Identify which cell holds the provided text, then report its (X, Y) central coordinate. 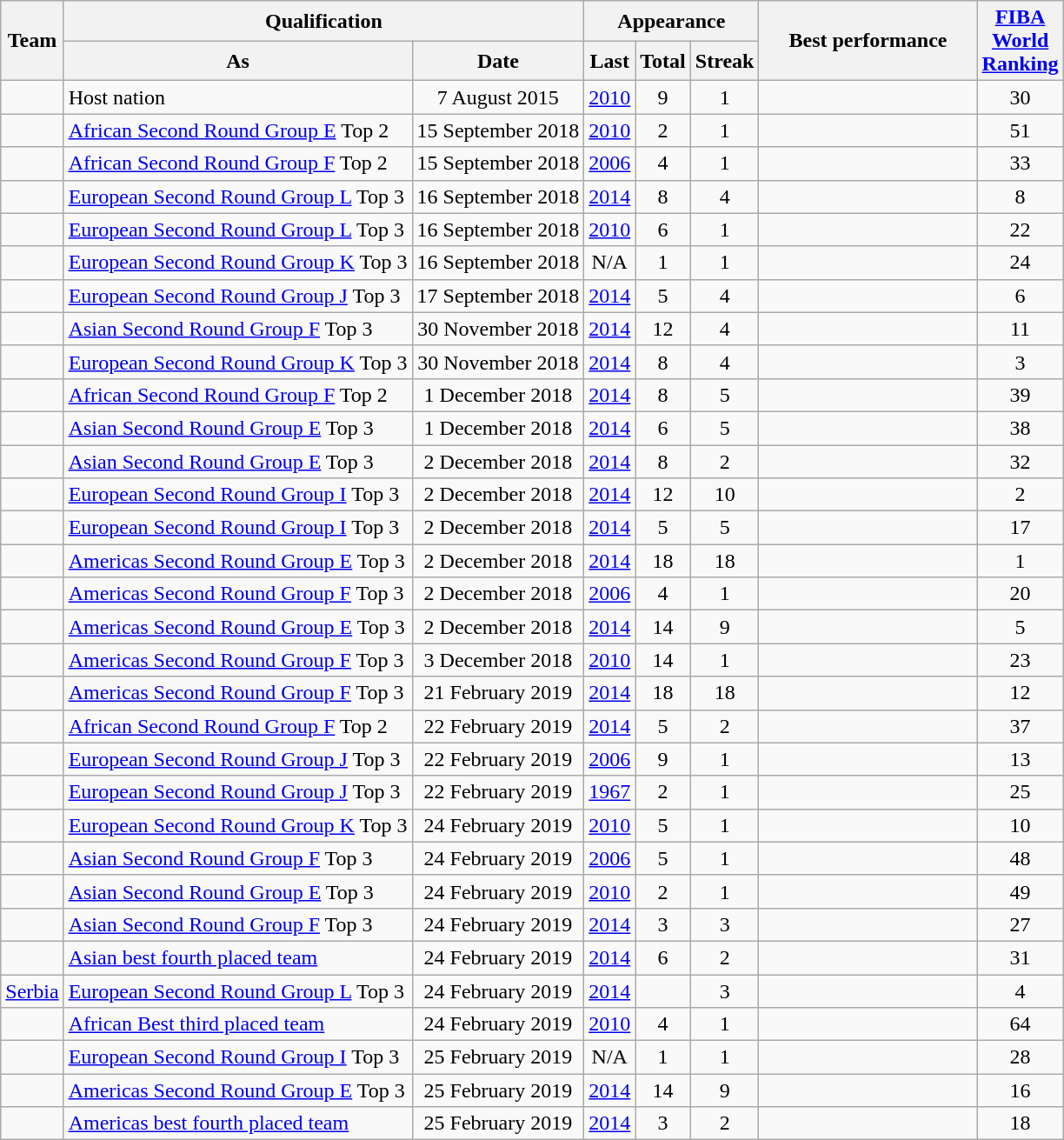
23 (1021, 660)
7 August 2015 (498, 97)
African Best third placed team (238, 1024)
28 (1021, 1057)
49 (1021, 891)
3 December 2018 (498, 660)
16 (1021, 1090)
17 September 2018 (498, 296)
Total (663, 61)
48 (1021, 858)
17 (1021, 528)
1967 (610, 792)
Streak (725, 61)
39 (1021, 395)
22 (1021, 230)
13 (1021, 759)
Americas best fourth placed team (238, 1123)
Asian best fourth placed team (238, 957)
51 (1021, 130)
11 (1021, 329)
27 (1021, 924)
Host nation (238, 97)
As (238, 61)
Team (32, 41)
38 (1021, 428)
31 (1021, 957)
Best performance (868, 41)
32 (1021, 462)
African Second Round Group E Top 2 (238, 130)
FIBA World Ranking (1021, 41)
21 February 2019 (498, 693)
37 (1021, 726)
24 (1021, 263)
25 (1021, 792)
Appearance (671, 21)
Serbia (32, 990)
30 (1021, 97)
Last (610, 61)
20 (1021, 594)
Qualification (323, 21)
33 (1021, 163)
Date (498, 61)
64 (1021, 1024)
